Find where the given text appears and provide that cell's center as (X, Y) coordinate. 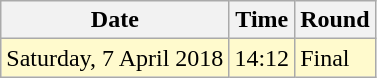
14:12 (262, 58)
Date (115, 20)
Round (335, 20)
Time (262, 20)
Final (335, 58)
Saturday, 7 April 2018 (115, 58)
